Provide the [X, Y] coordinate of the cell's center where the given text is located.  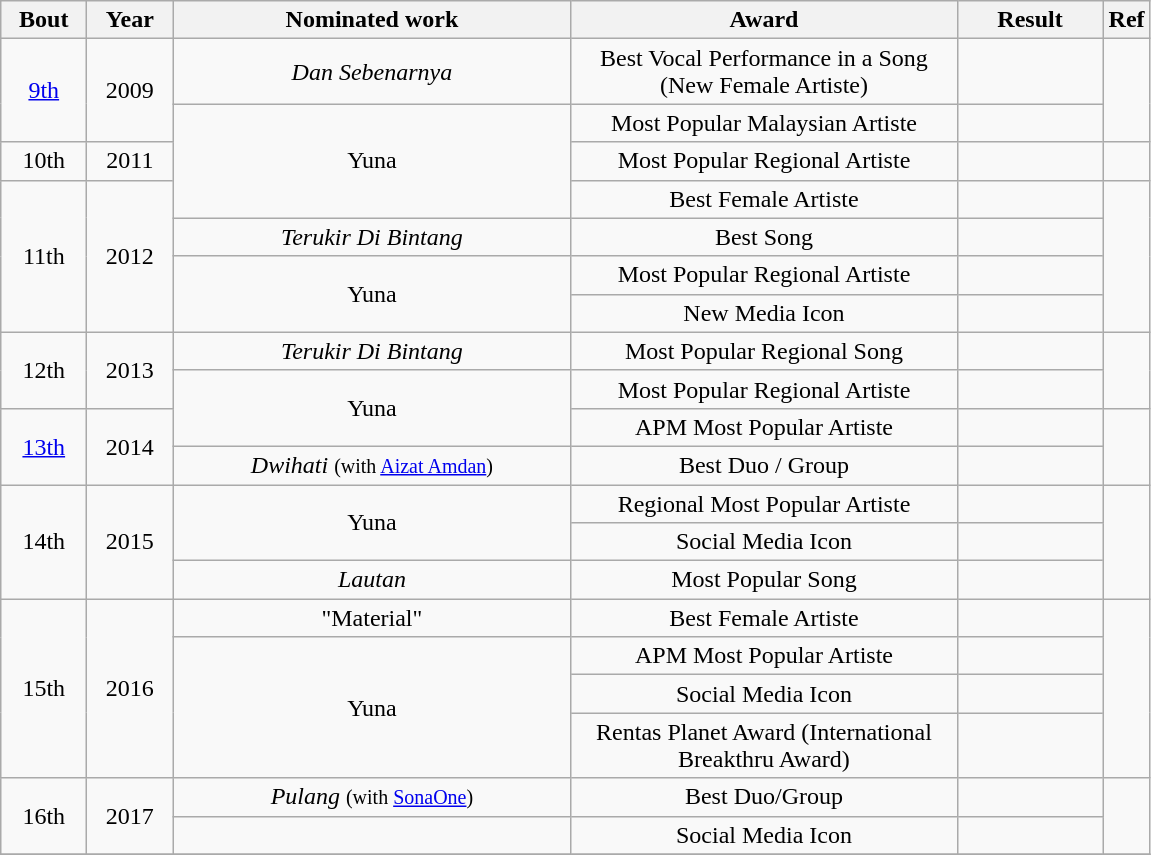
Rentas Planet Award (International Breakthru Award) [764, 746]
"Material" [372, 618]
Dan Sebenarnya [372, 72]
Dwihati (with Aizat Amdan) [372, 465]
New Media Icon [764, 313]
2017 [130, 816]
Award [764, 20]
2016 [130, 688]
13th [44, 446]
Most Popular Regional Song [764, 351]
10th [44, 161]
16th [44, 816]
Most Popular Song [764, 580]
9th [44, 90]
15th [44, 688]
2011 [130, 161]
12th [44, 370]
Nominated work [372, 20]
Ref [1126, 20]
Year [130, 20]
Bout [44, 20]
2012 [130, 256]
2015 [130, 541]
Best Duo / Group [764, 465]
Best Song [764, 237]
2014 [130, 446]
Regional Most Popular Artiste [764, 503]
Best Vocal Performance in a Song (New Female Artiste) [764, 72]
Result [1030, 20]
2013 [130, 370]
2009 [130, 90]
Best Duo/Group [764, 797]
11th [44, 256]
Pulang (with SonaOne) [372, 797]
Most Popular Malaysian Artiste [764, 123]
Lautan [372, 580]
14th [44, 541]
